For the text-containing cell, return its midpoint in (x, y) coordinate format. 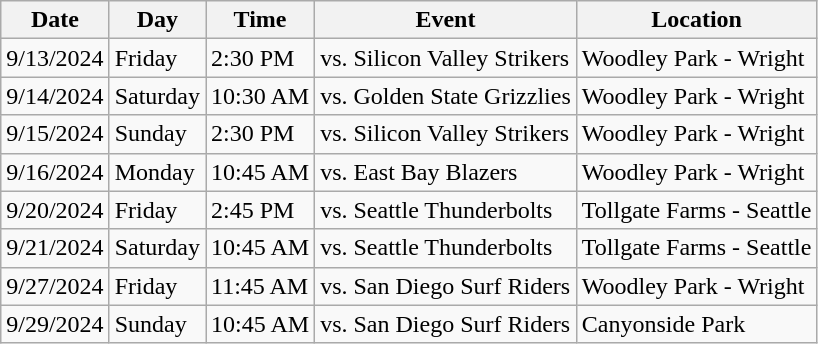
2:45 PM (260, 210)
9/27/2024 (55, 286)
Day (157, 20)
9/21/2024 (55, 248)
9/13/2024 (55, 58)
9/29/2024 (55, 324)
Date (55, 20)
vs. Golden State Grizzlies (446, 96)
9/20/2024 (55, 210)
9/16/2024 (55, 172)
9/14/2024 (55, 96)
10:30 AM (260, 96)
vs. East Bay Blazers (446, 172)
Canyonside Park (696, 324)
Location (696, 20)
Monday (157, 172)
9/15/2024 (55, 134)
Event (446, 20)
11:45 AM (260, 286)
Time (260, 20)
